Find where the given text appears and provide that cell's center as [x, y] coordinate. 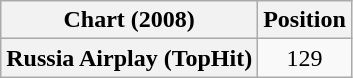
129 [305, 58]
Chart (2008) [130, 20]
Position [305, 20]
Russia Airplay (TopHit) [130, 58]
